Pinpoint the cell where the given text exists, returning its [X, Y] midpoint coordinate. 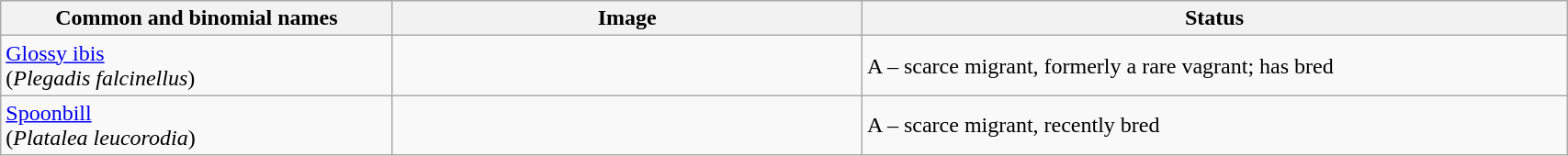
Status [1214, 18]
A – scarce migrant, formerly a rare vagrant; has bred [1214, 66]
A – scarce migrant, recently bred [1214, 125]
Common and binomial names [197, 18]
Spoonbill(Platalea leucorodia) [197, 125]
Image [626, 18]
Glossy ibis(Plegadis falcinellus) [197, 66]
